Provide the (X, Y) coordinate of the cell's center where the given text is located.  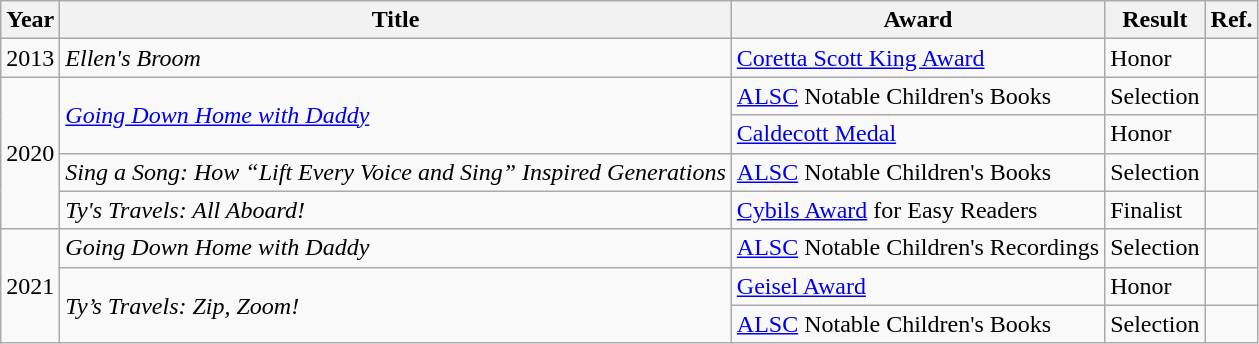
Title (396, 20)
Result (1155, 20)
Ty’s Travels: Zip, Zoom! (396, 305)
2013 (30, 58)
Ellen's Broom (396, 58)
Award (918, 20)
Finalist (1155, 210)
Ref. (1232, 20)
2020 (30, 153)
Caldecott Medal (918, 134)
Ty's Travels: All Aboard! (396, 210)
2021 (30, 286)
Coretta Scott King Award (918, 58)
Year (30, 20)
Cybils Award for Easy Readers (918, 210)
Geisel Award (918, 286)
Sing a Song: How “Lift Every Voice and Sing” Inspired Generations (396, 172)
ALSC Notable Children's Recordings (918, 248)
